Pinpoint the cell where the given text exists, returning its (X, Y) midpoint coordinate. 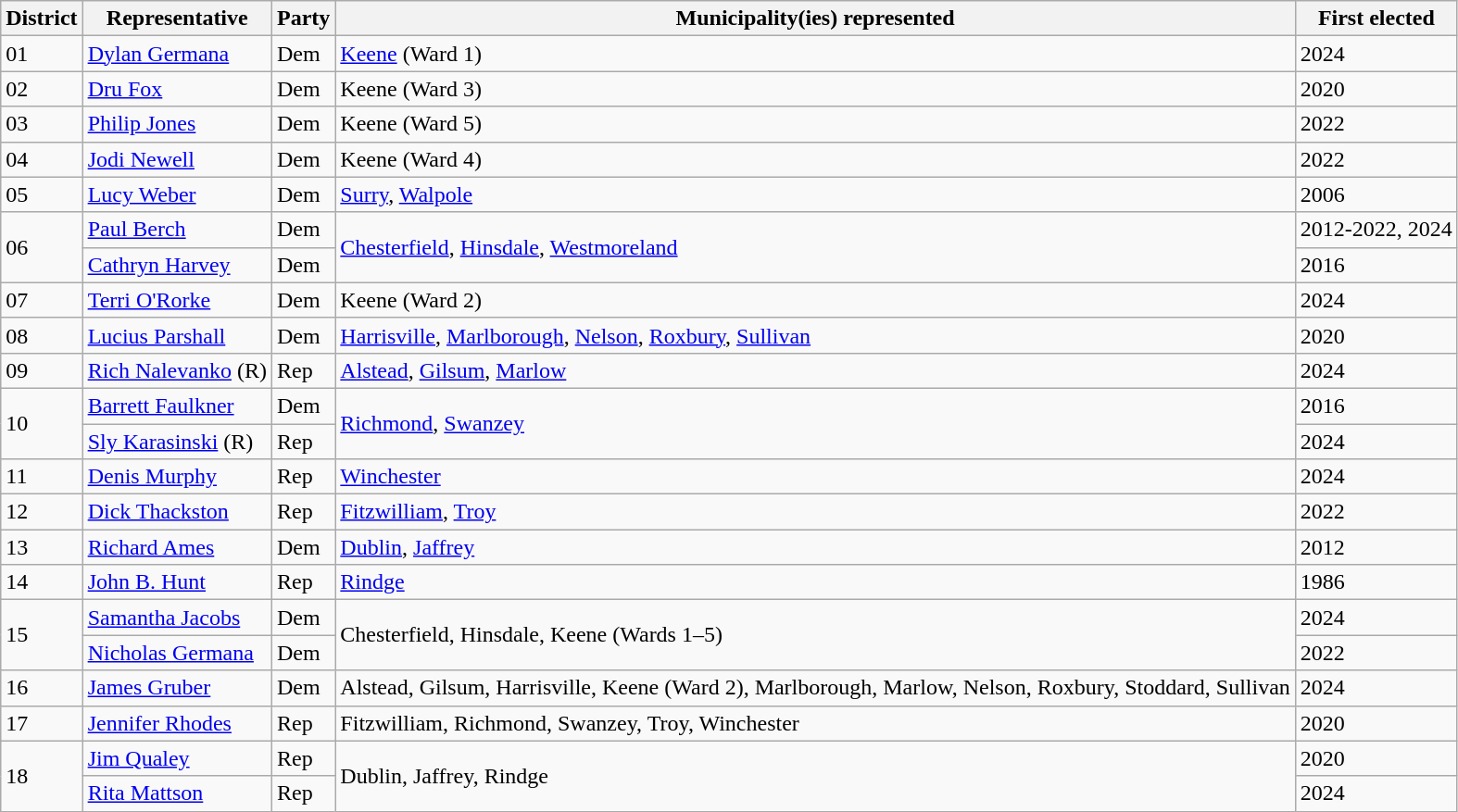
Keene (Ward 5) (815, 124)
Lucy Weber (177, 194)
2012-2022, 2024 (1376, 230)
Chesterfield, Hinsdale, Keene (Wards 1–5) (815, 635)
08 (42, 335)
05 (42, 194)
James Gruber (177, 688)
District (42, 19)
Cathryn Harvey (177, 265)
04 (42, 159)
Dublin, Jaffrey, Rindge (815, 776)
Keene (Ward 2) (815, 300)
07 (42, 300)
Fitzwilliam, Richmond, Swanzey, Troy, Winchester (815, 723)
Keene (Ward 4) (815, 159)
01 (42, 54)
Jodi Newell (177, 159)
Rich Nalevanko (R) (177, 370)
Municipality(ies) represented (815, 19)
17 (42, 723)
12 (42, 512)
Dylan Germana (177, 54)
Alstead, Gilsum, Marlow (815, 370)
Dru Fox (177, 89)
16 (42, 688)
02 (42, 89)
First elected (1376, 19)
Representative (177, 19)
10 (42, 423)
15 (42, 635)
11 (42, 477)
2012 (1376, 547)
Party (303, 19)
Barrett Faulkner (177, 406)
Jim Qualey (177, 758)
18 (42, 776)
Keene (Ward 3) (815, 89)
Harrisville, Marlborough, Nelson, Roxbury, Sullivan (815, 335)
Richmond, Swanzey (815, 423)
Keene (Ward 1) (815, 54)
2006 (1376, 194)
09 (42, 370)
13 (42, 547)
1986 (1376, 582)
Nicholas Germana (177, 653)
Rindge (815, 582)
14 (42, 582)
Lucius Parshall (177, 335)
Denis Murphy (177, 477)
Philip Jones (177, 124)
Alstead, Gilsum, Harrisville, Keene (Ward 2), Marlborough, Marlow, Nelson, Roxbury, Stoddard, Sullivan (815, 688)
Surry, Walpole (815, 194)
06 (42, 247)
Terri O'Rorke (177, 300)
Sly Karasinski (R) (177, 442)
Chesterfield, Hinsdale, Westmoreland (815, 247)
Paul Berch (177, 230)
Winchester (815, 477)
Dublin, Jaffrey (815, 547)
John B. Hunt (177, 582)
03 (42, 124)
Richard Ames (177, 547)
Samantha Jacobs (177, 618)
Jennifer Rhodes (177, 723)
Fitzwilliam, Troy (815, 512)
Dick Thackston (177, 512)
Rita Mattson (177, 793)
